Locate the cell with the specified text and output its [x, y] center coordinate. 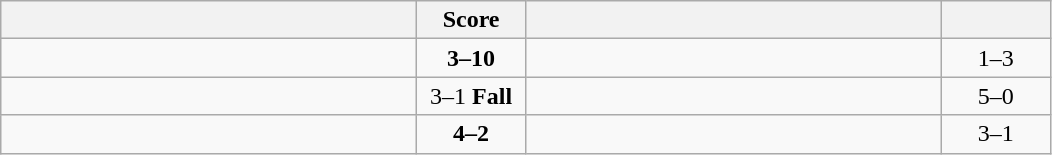
3–1 [996, 134]
5–0 [996, 96]
4–2 [472, 134]
Score [472, 20]
3–1 Fall [472, 96]
1–3 [996, 58]
3–10 [472, 58]
